Capture the cell that displays the provided text and extract its (x, y) central coordinate. 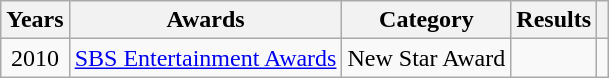
Years (35, 20)
New Star Award (426, 58)
2010 (35, 58)
Awards (206, 20)
Category (426, 20)
Results (554, 20)
SBS Entertainment Awards (206, 58)
